Return (x, y) of the center of cell containing provided text 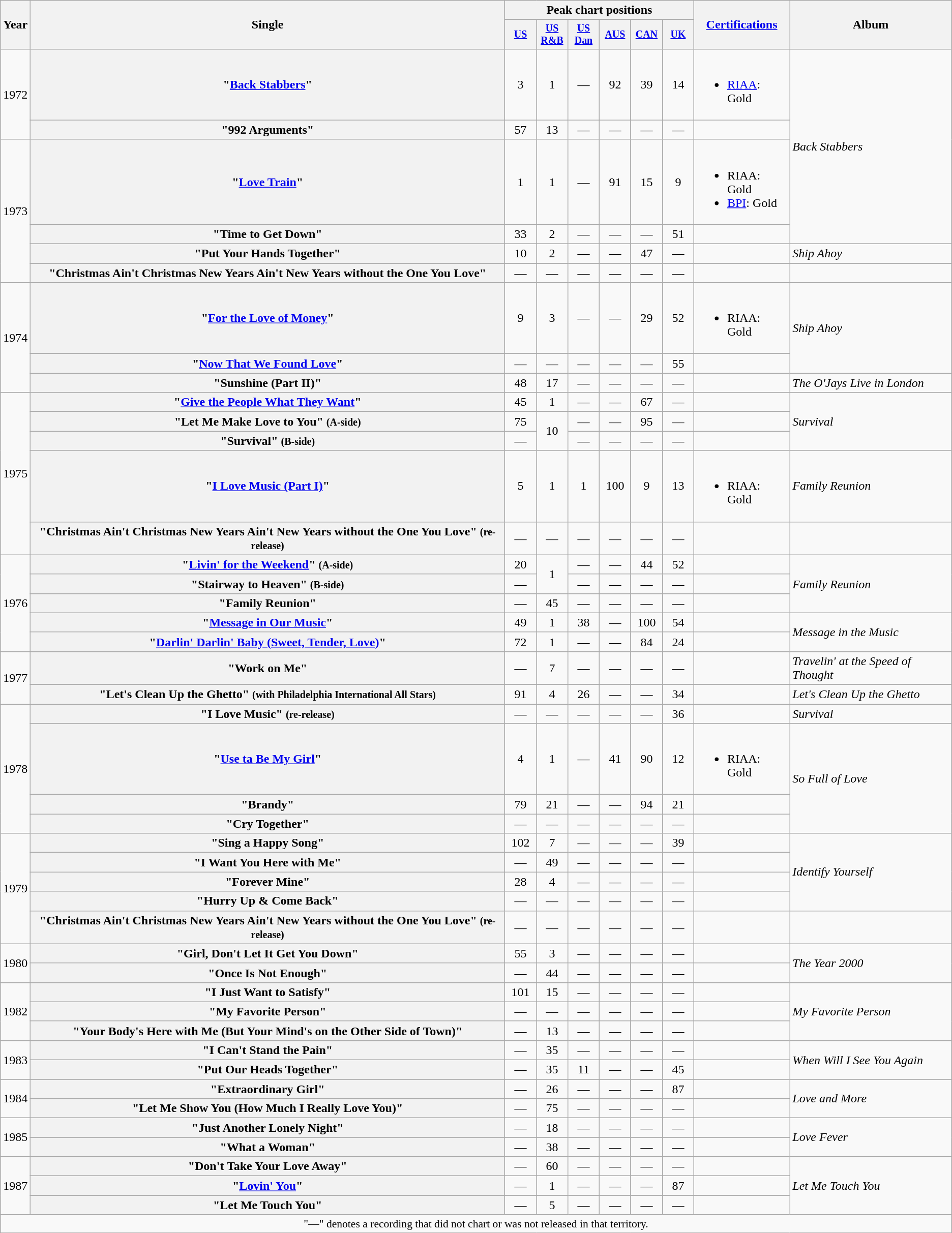
1976 (15, 603)
1980 (15, 963)
"Once Is Not Enough" (267, 973)
1987 (15, 1186)
"I Just Want to Satisfy" (267, 992)
47 (646, 254)
12 (678, 759)
84 (646, 642)
"Hurry Up & Come Back" (267, 901)
"Let Me Touch You" (267, 1205)
Love Fever (871, 1137)
1979 (15, 889)
"Let's Clean Up the Ghetto" (with Philadelphia International All Stars) (267, 695)
RIAA: GoldBPI: Gold (741, 182)
36 (678, 714)
95 (646, 422)
60 (552, 1166)
Let Me Touch You (871, 1186)
"Let Me Show You (How Much I Really Love You)" (267, 1108)
"Back Stabbers" (267, 84)
67 (646, 402)
"Darlin' Darlin' Baby (Sweet, Tender, Love)" (267, 642)
Identify Yourself (871, 872)
1978 (15, 769)
57 (521, 130)
41 (615, 759)
28 (521, 882)
Love and More (871, 1099)
"Sunshine (Part II)" (267, 383)
1975 (15, 474)
USDan (583, 35)
Peak chart positions (600, 10)
So Full of Love (871, 778)
US (521, 35)
101 (521, 992)
"I Love Music" (re-release) (267, 714)
79 (521, 804)
"Brandy" (267, 804)
"I Want You Here with Me" (267, 862)
92 (615, 84)
"For the Love of Money" (267, 318)
1974 (15, 338)
Year (15, 25)
UK (678, 35)
The Year 2000 (871, 963)
1977 (15, 677)
1985 (15, 1137)
51 (678, 234)
"I Can't Stand the Pain" (267, 1050)
"Use ta Be My Girl" (267, 759)
USR&B (552, 35)
"My Favorite Person" (267, 1011)
Let's Clean Up the Ghetto (871, 695)
"Family Reunion" (267, 603)
17 (552, 383)
1982 (15, 1011)
"Christmas Ain't Christmas New Years Ain't New Years without the One You Love" (267, 273)
102 (521, 843)
"What a Woman" (267, 1147)
"Now That We Found Love" (267, 364)
94 (646, 804)
Message in the Music (871, 632)
My Favorite Person (871, 1011)
20 (521, 564)
72 (521, 642)
29 (646, 318)
"Put Your Hands Together" (267, 254)
"Work on Me" (267, 668)
Certifications (741, 25)
"Don't Take Your Love Away" (267, 1166)
"Girl, Don't Let It Get You Down" (267, 953)
33 (521, 234)
"Just Another Lonely Night" (267, 1128)
"Stairway to Heaven" (B-side) (267, 584)
The O'Jays Live in London (871, 383)
90 (646, 759)
1973 (15, 210)
Single (267, 25)
AUS (615, 35)
"Forever Mine" (267, 882)
24 (678, 642)
"Cry Together" (267, 824)
48 (521, 383)
Back Stabbers (871, 146)
When Will I See You Again (871, 1060)
54 (678, 622)
18 (552, 1128)
"Give the People What They Want" (267, 402)
"Lovin' You" (267, 1186)
"Message in Our Music" (267, 622)
1972 (15, 94)
"Time to Get Down" (267, 234)
Travelin' at the Speed of Thought (871, 668)
"Survival" (B-side) (267, 441)
1984 (15, 1099)
"Your Body's Here with Me (But Your Mind's on the Other Side of Town)" (267, 1031)
"—" denotes a recording that did not chart or was not released in that territory. (476, 1224)
1983 (15, 1060)
Album (871, 25)
"992 Arguments" (267, 130)
"Livin' for the Weekend" (A-side) (267, 564)
"Sing a Happy Song" (267, 843)
"Extraordinary Girl" (267, 1089)
11 (583, 1070)
14 (678, 84)
"Put Our Heads Together" (267, 1070)
"I Love Music (Part I)" (267, 486)
34 (678, 695)
"Let Me Make Love to You" (A-side) (267, 422)
CAN (646, 35)
"Love Train" (267, 182)
